Locate the cell with the specified text and output its (X, Y) center coordinate. 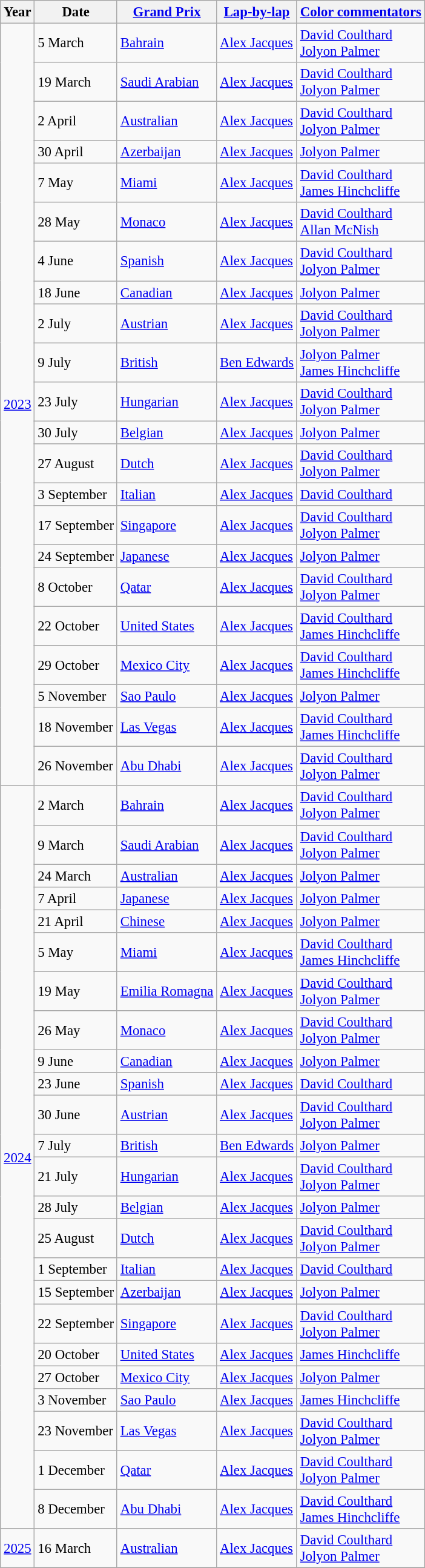
28 July (76, 1208)
Date (76, 12)
7 April (76, 898)
7 May (76, 183)
9 March (76, 844)
5 May (76, 952)
27 August (76, 464)
29 October (76, 665)
4 June (76, 262)
1 September (76, 1270)
21 April (76, 921)
26 May (76, 1031)
28 May (76, 222)
16 March (76, 1548)
30 June (76, 1116)
Year (18, 12)
2 April (76, 121)
2025 (18, 1548)
20 October (76, 1354)
30 July (76, 432)
21 July (76, 1177)
23 July (76, 401)
19 May (76, 991)
8 December (76, 1509)
1 December (76, 1470)
5 November (76, 696)
David Coulthard Allan McNish (361, 222)
15 September (76, 1292)
2 July (76, 323)
24 September (76, 556)
8 October (76, 587)
Jolyon Palmer James Hinchcliffe (361, 362)
23 November (76, 1431)
9 June (76, 1061)
Lap-by-lap (257, 12)
22 October (76, 626)
18 November (76, 727)
26 November (76, 767)
24 March (76, 876)
7 July (76, 1146)
19 March (76, 82)
2024 (18, 1157)
Chinese (166, 921)
18 June (76, 293)
25 August (76, 1239)
2023 (18, 405)
3 November (76, 1400)
2 March (76, 806)
Emilia Romagna (166, 991)
5 March (76, 44)
Grand Prix (166, 12)
30 April (76, 152)
27 October (76, 1377)
17 September (76, 526)
Color commentators (361, 12)
23 June (76, 1084)
9 July (76, 362)
3 September (76, 494)
22 September (76, 1324)
